Return [X, Y] of the center of cell containing provided text 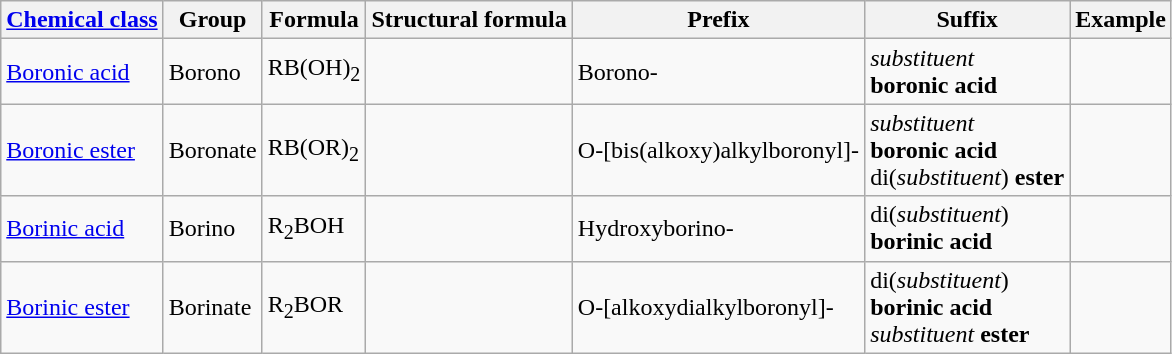
R2BOH [314, 228]
di(substituent)borinic acid [968, 228]
Group [212, 20]
O-[alkoxydialkylboronyl]- [718, 307]
Borinic ester [82, 307]
RB(OR)2 [314, 150]
R2BOR [314, 307]
RB(OH)2 [314, 72]
Borinic acid [82, 228]
Formula [314, 20]
Borinate [212, 307]
substituentboronic aciddi(substituent) ester [968, 150]
Structural formula [469, 20]
Borono [212, 72]
di(substituent)borinic acidsubstituent ester [968, 307]
Boronate [212, 150]
Hydroxyborino- [718, 228]
Chemical class [82, 20]
O-[bis(alkoxy)alkylboronyl]- [718, 150]
substituentboronic acid [968, 72]
Boronic ester [82, 150]
Example [1121, 20]
Borono- [718, 72]
Boronic acid [82, 72]
Suffix [968, 20]
Borino [212, 228]
Prefix [718, 20]
